Provide the [X, Y] coordinate of the cell's center where the given text is located.  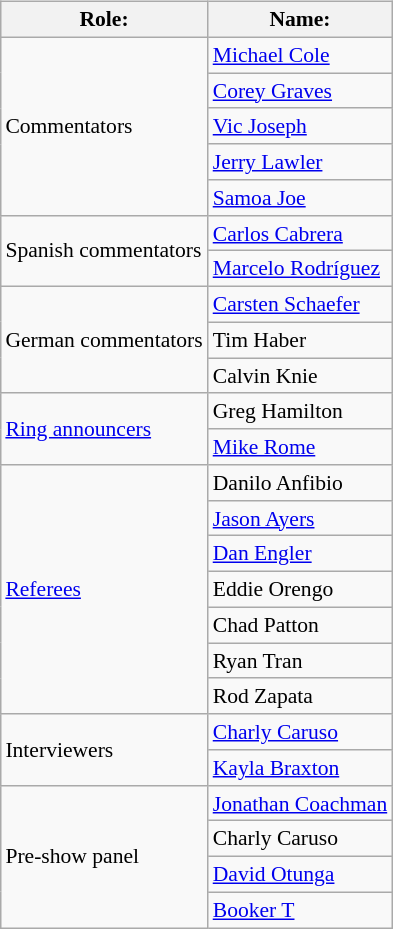
Jerry Lawler [300, 162]
Vic Joseph [300, 126]
Role: [104, 20]
Kayla Braxton [300, 768]
Carlos Cabrera [300, 233]
Interviewers [104, 750]
Referees [104, 590]
Chad Patton [300, 625]
Jonathan Coachman [300, 803]
Booker T [300, 910]
Spanish commentators [104, 250]
German commentators [104, 340]
David Otunga [300, 875]
Tim Haber [300, 340]
Corey Graves [300, 91]
Calvin Knie [300, 376]
Eddie Orengo [300, 590]
Pre-show panel [104, 856]
Samoa Joe [300, 198]
Ring announcers [104, 428]
Marcelo Rodríguez [300, 269]
Mike Rome [300, 447]
Rod Zapata [300, 696]
Danilo Anfibio [300, 483]
Name: [300, 20]
Commentators [104, 126]
Michael Cole [300, 55]
Greg Hamilton [300, 411]
Carsten Schaefer [300, 305]
Jason Ayers [300, 518]
Ryan Tran [300, 661]
Dan Engler [300, 554]
